For the text-containing cell, return its midpoint in [x, y] coordinate format. 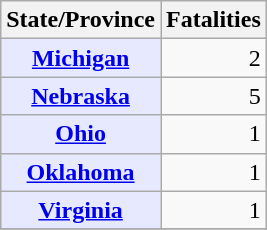
2 [214, 58]
5 [214, 96]
Virginia [81, 210]
Oklahoma [81, 172]
Ohio [81, 134]
State/Province [81, 20]
Michigan [81, 58]
Nebraska [81, 96]
Fatalities [214, 20]
